Return the [X, Y] coordinate for the center point of the cell that contains the specified text.  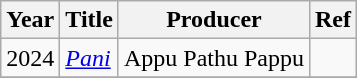
Year [30, 20]
Appu Pathu Pappu [214, 58]
Pani [90, 58]
Ref [332, 20]
2024 [30, 58]
Producer [214, 20]
Title [90, 20]
